Locate the cell with the specified text and output its (X, Y) center coordinate. 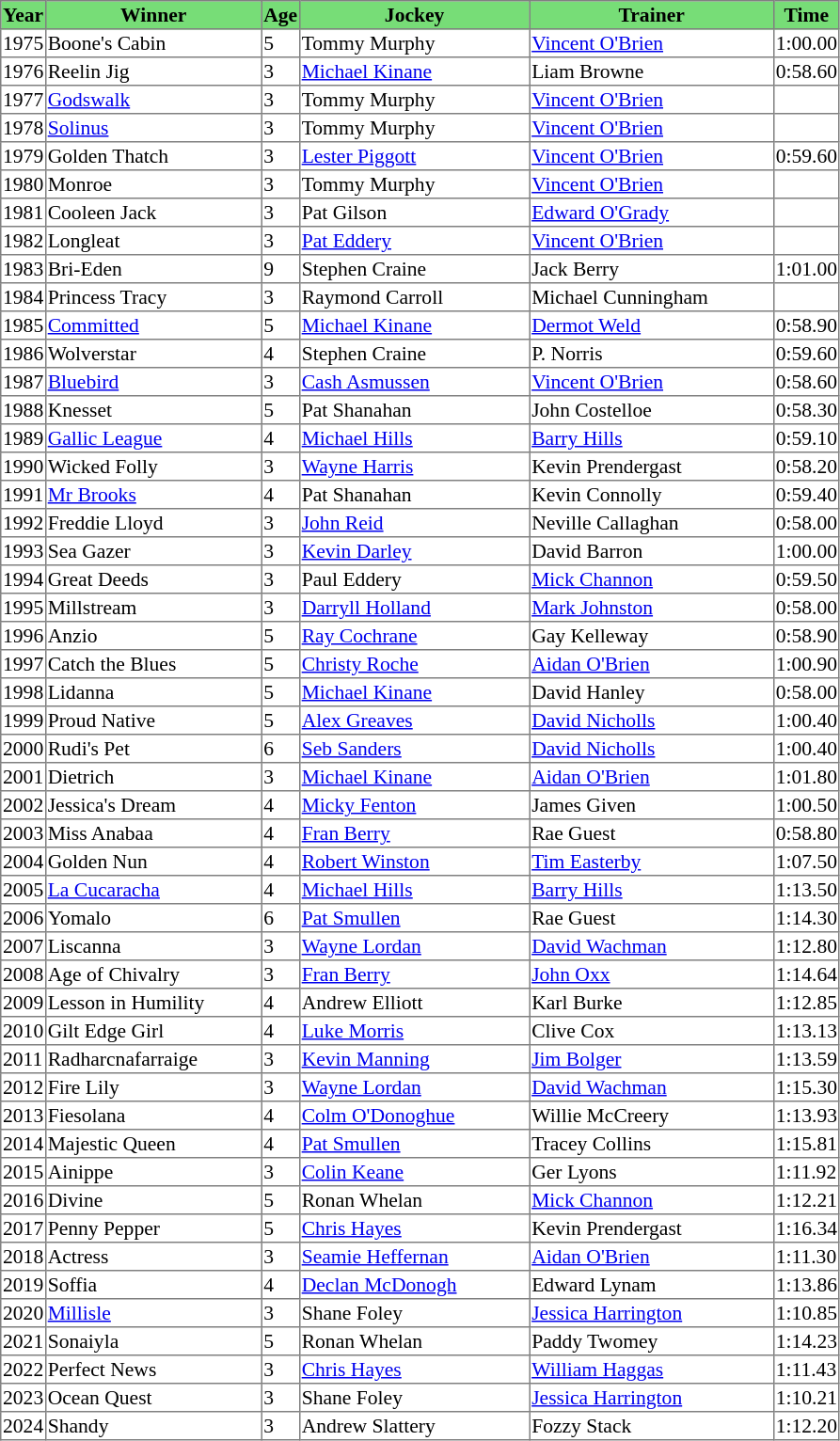
2022 (24, 1370)
Age of Chivalry (153, 974)
1:00.90 (806, 664)
2015 (24, 1172)
0:58.30 (806, 410)
1:12.21 (806, 1200)
Liscanna (153, 946)
1995 (24, 608)
1:13.59 (806, 1059)
Darryll Holland (414, 608)
Godswalk (153, 100)
1:13.93 (806, 1116)
1:00.50 (806, 805)
2004 (24, 862)
Actress (153, 1257)
1980 (24, 184)
0:59.50 (806, 579)
Fozzy Stack (652, 1426)
Neville Callaghan (652, 523)
Edward O'Grady (652, 213)
1978 (24, 128)
2006 (24, 918)
Kevin Darley (414, 551)
Tim Easterby (652, 862)
Edward Lynam (652, 1285)
John Oxx (652, 974)
2002 (24, 805)
Millisle (153, 1313)
P. Norris (652, 354)
Cooleen Jack (153, 213)
2013 (24, 1116)
Jessica's Dream (153, 805)
2011 (24, 1059)
Great Deeds (153, 579)
Time (806, 15)
Kevin Manning (414, 1059)
2007 (24, 946)
Sonaiyla (153, 1341)
1990 (24, 467)
1991 (24, 495)
2009 (24, 1003)
1:11.43 (806, 1370)
1:14.30 (806, 918)
Divine (153, 1200)
Mr Brooks (153, 495)
Cash Asmussen (414, 382)
Majestic Queen (153, 1144)
Pat Eddery (414, 241)
Golden Nun (153, 862)
1977 (24, 100)
Penny Pepper (153, 1228)
Shandy (153, 1426)
1:01.80 (806, 777)
Freddie Lloyd (153, 523)
Ainippe (153, 1172)
Catch the Blues (153, 664)
Kevin Connolly (652, 495)
2005 (24, 890)
Fire Lily (153, 1087)
2023 (24, 1398)
Wayne Harris (414, 467)
1975 (24, 43)
Reelin Jig (153, 71)
Rudi's Pet (153, 749)
1996 (24, 636)
Dermot Weld (652, 325)
Willie McCreery (652, 1116)
Robert Winston (414, 862)
1989 (24, 438)
Year (24, 15)
1979 (24, 156)
1994 (24, 579)
Miss Anabaa (153, 833)
Solinus (153, 128)
0:59.40 (806, 495)
Seamie Heffernan (414, 1257)
0:58.80 (806, 833)
David Hanley (652, 692)
Monroe (153, 184)
Tracey Collins (652, 1144)
Boone's Cabin (153, 43)
Micky Fenton (414, 805)
Trainer (652, 15)
Christy Roche (414, 664)
2000 (24, 749)
Radharcnafarraige (153, 1059)
Gilt Edge Girl (153, 1031)
1:14.64 (806, 974)
1983 (24, 269)
Millstream (153, 608)
1:15.30 (806, 1087)
Dietrich (153, 777)
Perfect News (153, 1370)
1986 (24, 354)
Knesset (153, 410)
Raymond Carroll (414, 297)
2016 (24, 1200)
Gay Kelleway (652, 636)
1997 (24, 664)
Ger Lyons (652, 1172)
Mark Johnston (652, 608)
Anzio (153, 636)
2021 (24, 1341)
2019 (24, 1285)
Colm O'Donoghue (414, 1116)
1987 (24, 382)
Wicked Folly (153, 467)
Clive Cox (652, 1031)
1988 (24, 410)
1982 (24, 241)
Princess Tracy (153, 297)
John Reid (414, 523)
2008 (24, 974)
Lester Piggott (414, 156)
1:01.00 (806, 269)
Bluebird (153, 382)
Ocean Quest (153, 1398)
1:12.20 (806, 1426)
Wolverstar (153, 354)
2003 (24, 833)
John Costelloe (652, 410)
1998 (24, 692)
Ray Cochrane (414, 636)
Yomalo (153, 918)
1:11.30 (806, 1257)
William Haggas (652, 1370)
La Cucaracha (153, 890)
Michael Cunningham (652, 297)
1999 (24, 720)
Bri-Eden (153, 269)
Lesson in Humility (153, 1003)
Jockey (414, 15)
Lidanna (153, 692)
Declan McDonogh (414, 1285)
Karl Burke (652, 1003)
Luke Morris (414, 1031)
1976 (24, 71)
9 (280, 269)
Jim Bolger (652, 1059)
1:12.80 (806, 946)
1:07.50 (806, 862)
2020 (24, 1313)
Committed (153, 325)
Andrew Slattery (414, 1426)
1:13.50 (806, 890)
David Barron (652, 551)
1985 (24, 325)
Seb Sanders (414, 749)
2024 (24, 1426)
Andrew Elliott (414, 1003)
Jack Berry (652, 269)
2017 (24, 1228)
Colin Keane (414, 1172)
Proud Native (153, 720)
1981 (24, 213)
2014 (24, 1144)
1:15.81 (806, 1144)
Longleat (153, 241)
1:10.85 (806, 1313)
1:13.86 (806, 1285)
Golden Thatch (153, 156)
Winner (153, 15)
Soffia (153, 1285)
Pat Gilson (414, 213)
James Given (652, 805)
1992 (24, 523)
2018 (24, 1257)
Fiesolana (153, 1116)
1:14.23 (806, 1341)
0:58.20 (806, 467)
Liam Browne (652, 71)
Alex Greaves (414, 720)
1:13.13 (806, 1031)
Gallic League (153, 438)
0:59.10 (806, 438)
1:10.21 (806, 1398)
Sea Gazer (153, 551)
1993 (24, 551)
2001 (24, 777)
2012 (24, 1087)
1:11.92 (806, 1172)
Paddy Twomey (652, 1341)
Paul Eddery (414, 579)
1:16.34 (806, 1228)
1:12.85 (806, 1003)
2010 (24, 1031)
1984 (24, 297)
Age (280, 15)
